From the cell containing the given text, extract its center point as (x, y) coordinate. 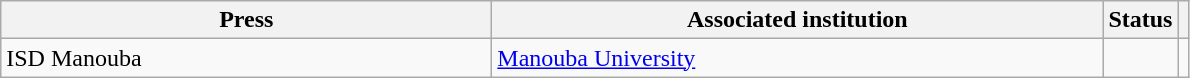
Associated institution (798, 20)
ISD Manouba (246, 58)
Press (246, 20)
Manouba University (798, 58)
Status (1140, 20)
